Locate the cell with the specified text and output its (X, Y) center coordinate. 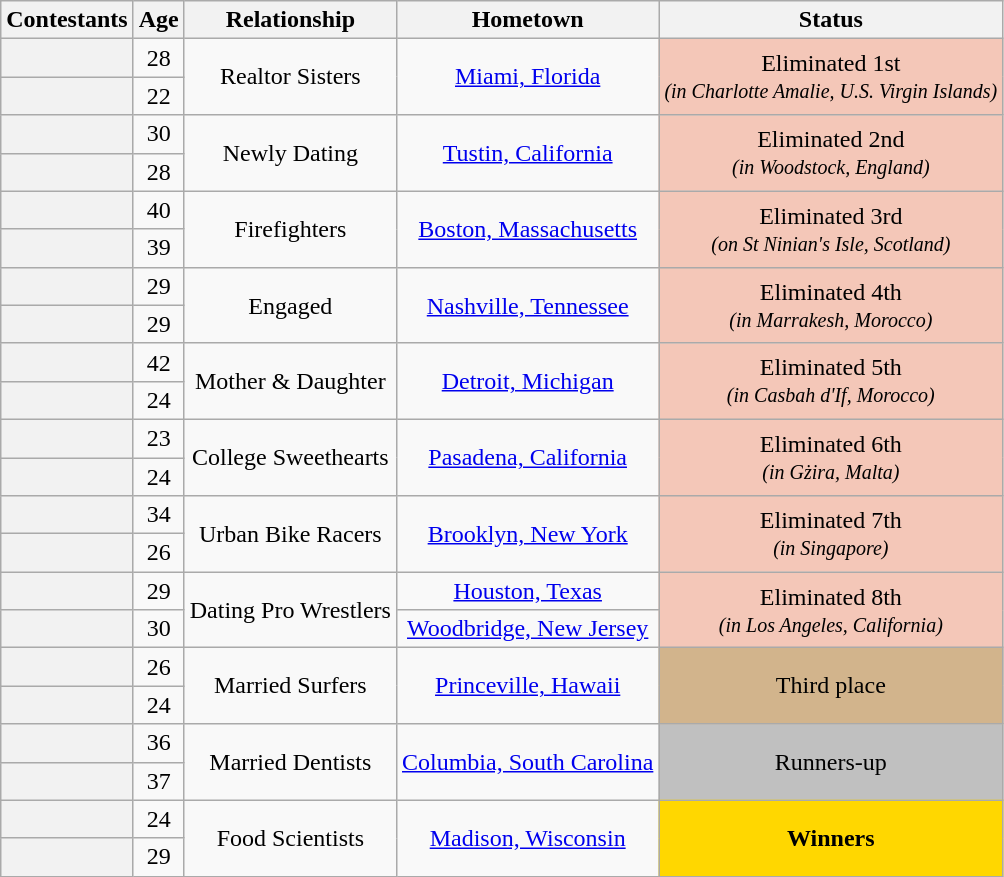
Eliminated 6th(in Gżira, Malta) (831, 457)
Urban Bike Racers (290, 534)
Age (158, 20)
Firefighters (290, 229)
40 (158, 210)
Eliminated 7th(in Singapore) (831, 534)
Engaged (290, 305)
Winners (831, 838)
Eliminated 1st(in Charlotte Amalie, U.S. Virgin Islands) (831, 77)
Detroit, Michigan (527, 381)
Madison, Wisconsin (527, 838)
College Sweethearts (290, 457)
42 (158, 362)
34 (158, 515)
Realtor Sisters (290, 77)
Newly Dating (290, 153)
39 (158, 248)
Mother & Daughter (290, 381)
Brooklyn, New York (527, 534)
Miami, Florida (527, 77)
Dating Pro Wrestlers (290, 610)
Relationship (290, 20)
Hometown (527, 20)
Boston, Massachusetts (527, 229)
Eliminated 2nd(in Woodstock, England) (831, 153)
Pasadena, California (527, 457)
Eliminated 4th(in Marrakesh, Morocco) (831, 305)
Runners-up (831, 762)
Woodbridge, New Jersey (527, 629)
Contestants (67, 20)
22 (158, 96)
36 (158, 743)
23 (158, 438)
Houston, Texas (527, 591)
Columbia, South Carolina (527, 762)
Princeville, Hawaii (527, 686)
Married Surfers (290, 686)
37 (158, 781)
Eliminated 5th(in Casbah d'If, Morocco) (831, 381)
Nashville, Tennessee (527, 305)
Third place (831, 686)
Food Scientists (290, 838)
Tustin, California (527, 153)
Married Dentists (290, 762)
Status (831, 20)
Eliminated 8th(in Los Angeles, California) (831, 610)
Eliminated 3rd(on St Ninian's Isle, Scotland) (831, 229)
